Capture the cell that displays the provided text and extract its (x, y) central coordinate. 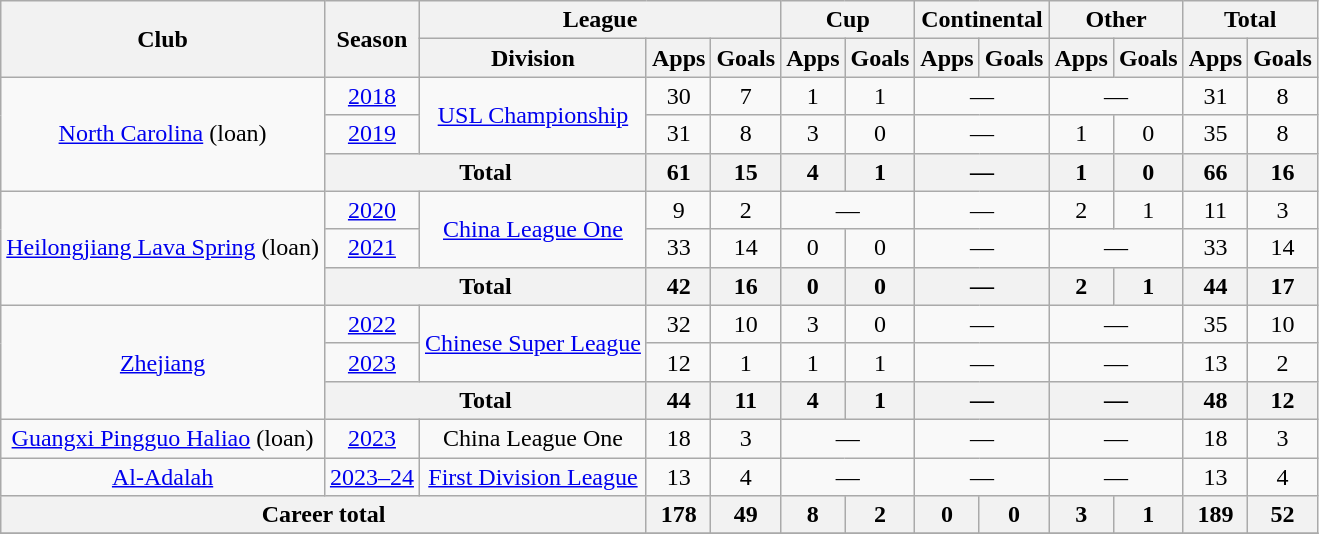
32 (678, 324)
9 (678, 210)
Cup (848, 20)
Zhejiang (163, 362)
66 (1215, 172)
17 (1283, 286)
First Division League (532, 477)
61 (678, 172)
North Carolina (loan) (163, 134)
30 (678, 96)
Guangxi Pingguo Haliao (loan) (163, 438)
2019 (372, 134)
Other (1116, 20)
42 (678, 286)
189 (1215, 515)
2018 (372, 96)
Season (372, 39)
Career total (324, 515)
2020 (372, 210)
2021 (372, 248)
Continental (982, 20)
Al-Adalah (163, 477)
2022 (372, 324)
15 (746, 172)
178 (678, 515)
Club (163, 39)
Heilongjiang Lava Spring (loan) (163, 248)
52 (1283, 515)
League (600, 20)
49 (746, 515)
48 (1215, 400)
2023–24 (372, 477)
7 (746, 96)
Division (532, 58)
Chinese Super League (532, 343)
USL Championship (532, 115)
